Locate the cell with the specified text and output its (x, y) center coordinate. 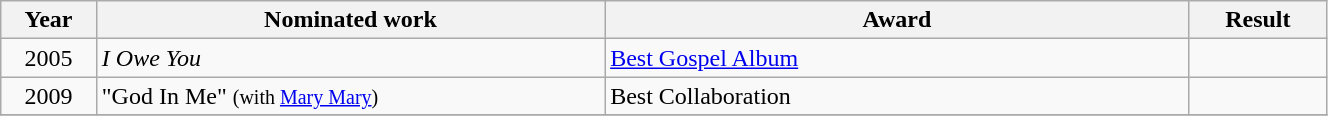
"God In Me" (with Mary Mary) (350, 96)
Nominated work (350, 20)
Year (49, 20)
Award (898, 20)
2005 (49, 58)
2009 (49, 96)
Best Collaboration (898, 96)
Result (1258, 20)
I Owe You (350, 58)
Best Gospel Album (898, 58)
